Scan for the cell matching the given text and deliver its (X, Y) coordinate at center. 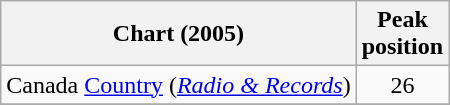
Chart (2005) (178, 34)
26 (402, 85)
Canada Country (Radio & Records) (178, 85)
Peakposition (402, 34)
